Identify which cell holds the provided text, then report its (X, Y) central coordinate. 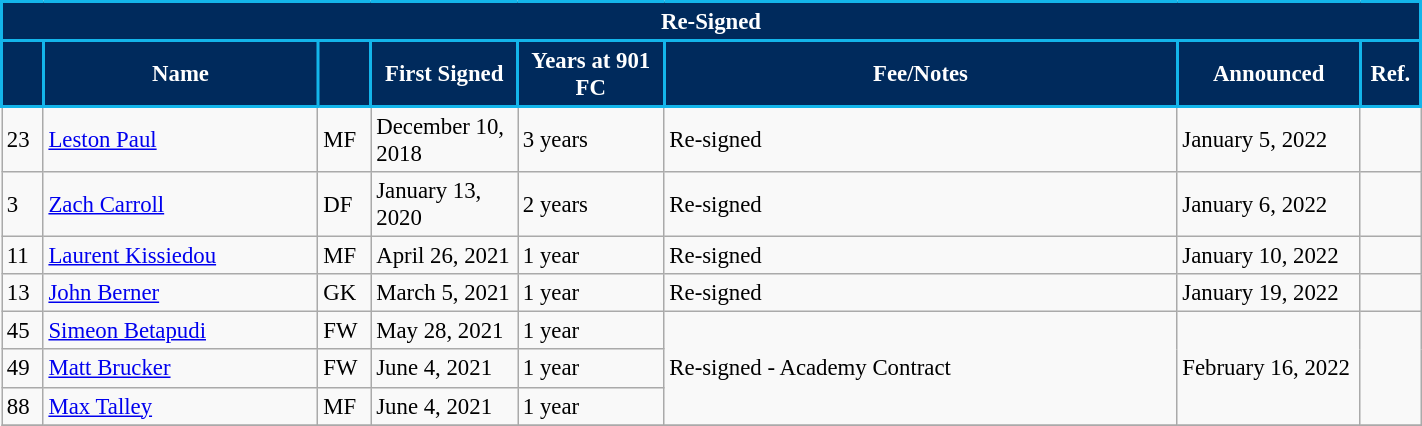
Simeon Betapudi (180, 331)
February 16, 2022 (1268, 368)
May 28, 2021 (444, 331)
Fee/Notes (920, 74)
3 years (592, 140)
Ref. (1390, 74)
January 6, 2022 (1268, 204)
23 (23, 140)
GK (344, 293)
3 (23, 204)
DF (344, 204)
April 26, 2021 (444, 256)
11 (23, 256)
Zach Carroll (180, 204)
Re-Signed (712, 22)
March 5, 2021 (444, 293)
45 (23, 331)
13 (23, 293)
49 (23, 369)
Name (180, 74)
John Berner (180, 293)
Announced (1268, 74)
Re-signed - Academy Contract (920, 368)
Laurent Kissiedou (180, 256)
January 5, 2022 (1268, 140)
Years at 901 FC (592, 74)
Matt Brucker (180, 369)
January 13, 2020 (444, 204)
Max Talley (180, 406)
December 10, 2018 (444, 140)
Leston Paul (180, 140)
88 (23, 406)
January 10, 2022 (1268, 256)
2 years (592, 204)
First Signed (444, 74)
January 19, 2022 (1268, 293)
